Output the [x, y] coordinate of the center of the cell containing the given text.  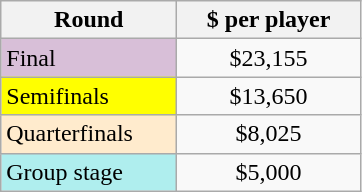
Round [89, 20]
Semifinals [89, 96]
$13,650 [269, 96]
$8,025 [269, 134]
$5,000 [269, 172]
Quarterfinals [89, 134]
Final [89, 58]
Group stage [89, 172]
$23,155 [269, 58]
$ per player [269, 20]
